Locate the cell with the specified text and output its [x, y] center coordinate. 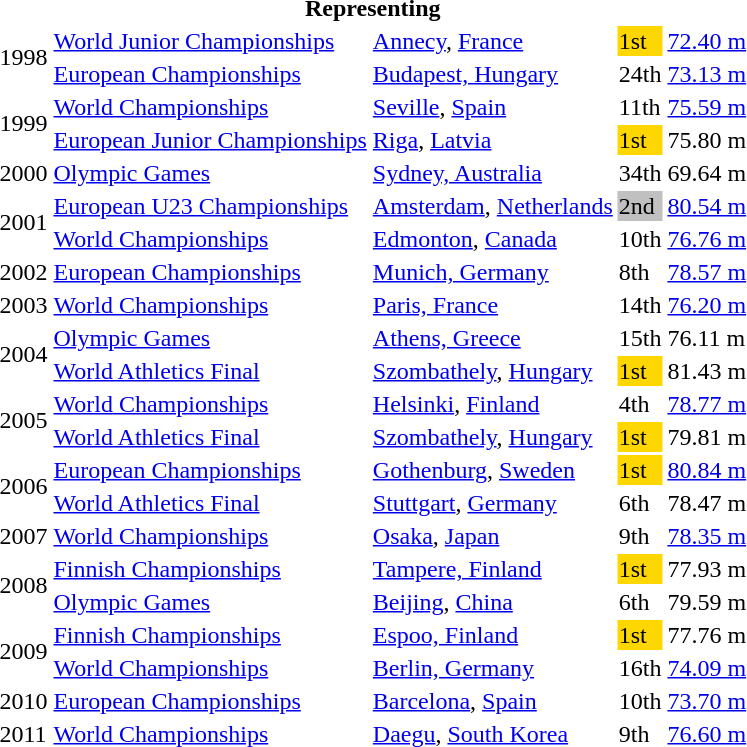
11th [640, 107]
Athens, Greece [492, 338]
Paris, France [492, 305]
14th [640, 305]
Budapest, Hungary [492, 74]
Sydney, Australia [492, 173]
Tampere, Finland [492, 569]
15th [640, 338]
2nd [640, 206]
European U23 Championships [210, 206]
Barcelona, Spain [492, 701]
Beijing, China [492, 602]
24th [640, 74]
Stuttgart, Germany [492, 503]
Berlin, Germany [492, 668]
34th [640, 173]
9th [640, 536]
Espoo, Finland [492, 635]
Helsinki, Finland [492, 404]
8th [640, 272]
4th [640, 404]
Edmonton, Canada [492, 239]
Amsterdam, Netherlands [492, 206]
Seville, Spain [492, 107]
European Junior Championships [210, 140]
Osaka, Japan [492, 536]
Annecy, France [492, 41]
16th [640, 668]
Munich, Germany [492, 272]
Gothenburg, Sweden [492, 470]
World Junior Championships [210, 41]
Riga, Latvia [492, 140]
